Return the [X, Y] coordinate for the center point of the cell that contains the specified text.  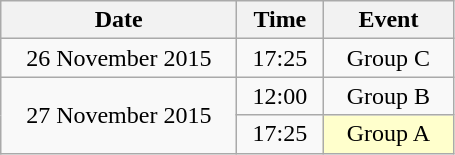
Group C [388, 58]
Group A [388, 134]
12:00 [280, 96]
26 November 2015 [119, 58]
Time [280, 20]
Group B [388, 96]
27 November 2015 [119, 115]
Date [119, 20]
Event [388, 20]
